Determine the [X, Y] coordinate at the center of the cell enclosing the given text.  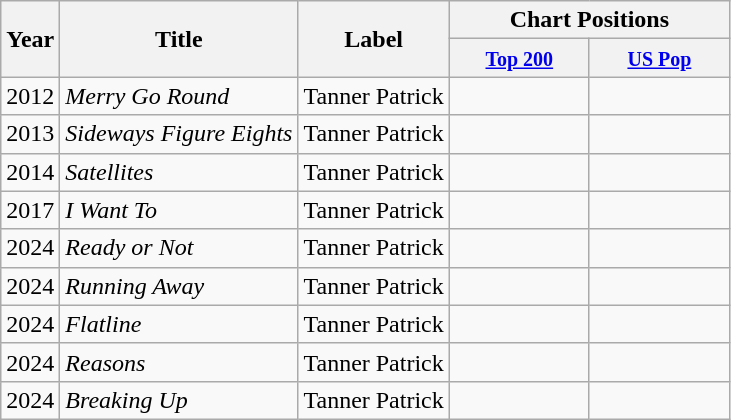
Running Away [179, 286]
I Want To [179, 210]
2014 [30, 172]
Label [374, 39]
Reasons [179, 362]
2012 [30, 96]
US Pop [659, 58]
Year [30, 39]
Chart Positions [589, 20]
Ready or Not [179, 248]
Satellites [179, 172]
2013 [30, 134]
Sideways Figure Eights [179, 134]
Top 200 [519, 58]
Merry Go Round [179, 96]
2017 [30, 210]
Flatline [179, 324]
Title [179, 39]
Breaking Up [179, 400]
